Capture the cell that displays the provided text and extract its [X, Y] central coordinate. 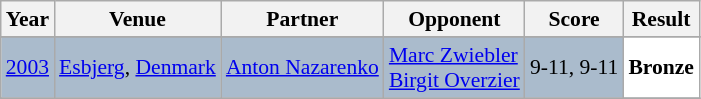
9-11, 9-11 [574, 68]
Esbjerg, Denmark [138, 68]
Year [28, 19]
Marc Zwiebler Birgit Overzier [454, 68]
Bronze [661, 68]
Opponent [454, 19]
Anton Nazarenko [302, 68]
2003 [28, 68]
Result [661, 19]
Partner [302, 19]
Score [574, 19]
Venue [138, 19]
